Return the [X, Y] coordinate for the center point of the cell that contains the specified text.  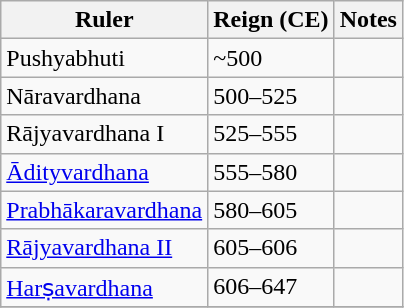
Ruler [104, 20]
580–605 [271, 210]
605–606 [271, 248]
525–555 [271, 134]
606–647 [271, 287]
Rājyavardhana II [104, 248]
Notes [368, 20]
Ādityvardhana [104, 172]
Rājyavardhana I [104, 134]
Harṣavardhana [104, 287]
Reign (CE) [271, 20]
500–525 [271, 96]
~500 [271, 58]
Pushyabhuti [104, 58]
555–580 [271, 172]
Nāravardhana [104, 96]
Prabhākaravardhana [104, 210]
